For the text-containing cell, return its midpoint in [X, Y] coordinate format. 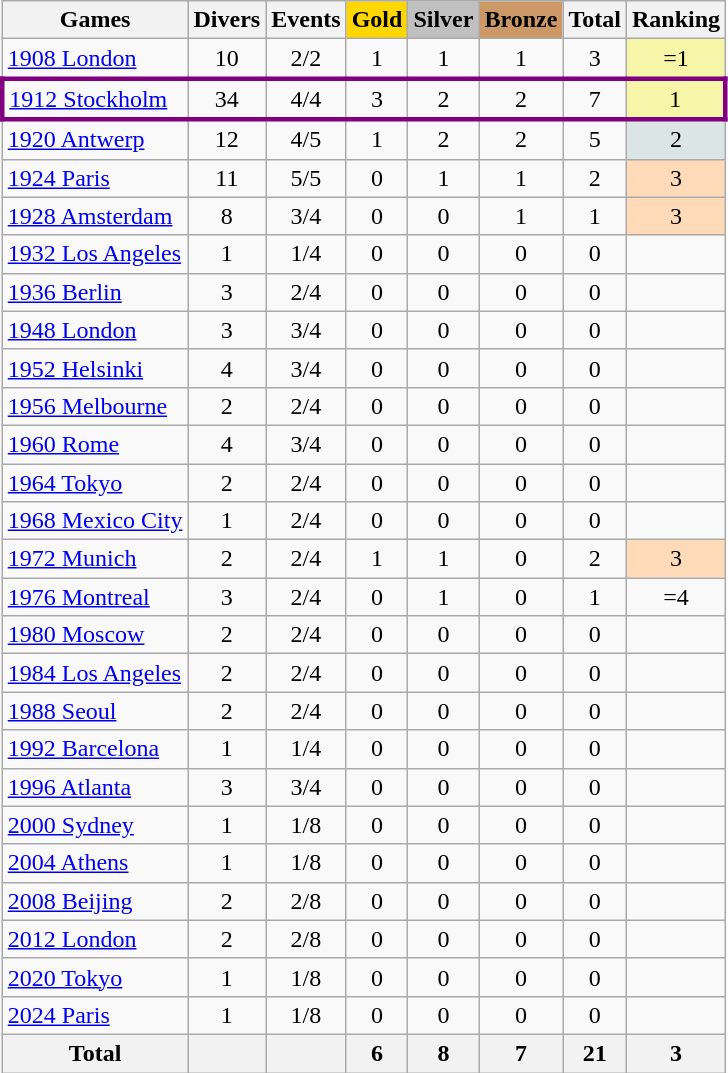
1924 Paris [95, 178]
Divers [227, 20]
1968 Mexico City [95, 521]
2012 London [95, 939]
2024 Paris [95, 1015]
1960 Rome [95, 444]
5 [595, 139]
2008 Beijing [95, 901]
Games [95, 20]
1936 Berlin [95, 292]
1928 Amsterdam [95, 216]
1996 Atlanta [95, 787]
12 [227, 139]
1972 Munich [95, 559]
1908 London [95, 59]
Gold [377, 20]
11 [227, 178]
2004 Athens [95, 863]
10 [227, 59]
1988 Seoul [95, 711]
Ranking [676, 20]
6 [377, 1053]
5/5 [306, 178]
1920 Antwerp [95, 139]
21 [595, 1053]
1984 Los Angeles [95, 673]
2000 Sydney [95, 825]
=1 [676, 59]
1976 Montreal [95, 597]
1980 Moscow [95, 635]
2/2 [306, 59]
34 [227, 98]
1948 London [95, 330]
1932 Los Angeles [95, 254]
1912 Stockholm [95, 98]
Bronze [521, 20]
1956 Melbourne [95, 406]
4/5 [306, 139]
1952 Helsinki [95, 368]
2020 Tokyo [95, 977]
Silver [444, 20]
Events [306, 20]
=4 [676, 597]
1992 Barcelona [95, 749]
1964 Tokyo [95, 483]
4/4 [306, 98]
